Capture the cell that displays the provided text and extract its [X, Y] central coordinate. 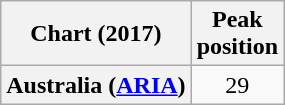
29 [237, 85]
Peak position [237, 34]
Australia (ARIA) [96, 85]
Chart (2017) [96, 34]
